From the cell containing the given text, extract its center point as [X, Y] coordinate. 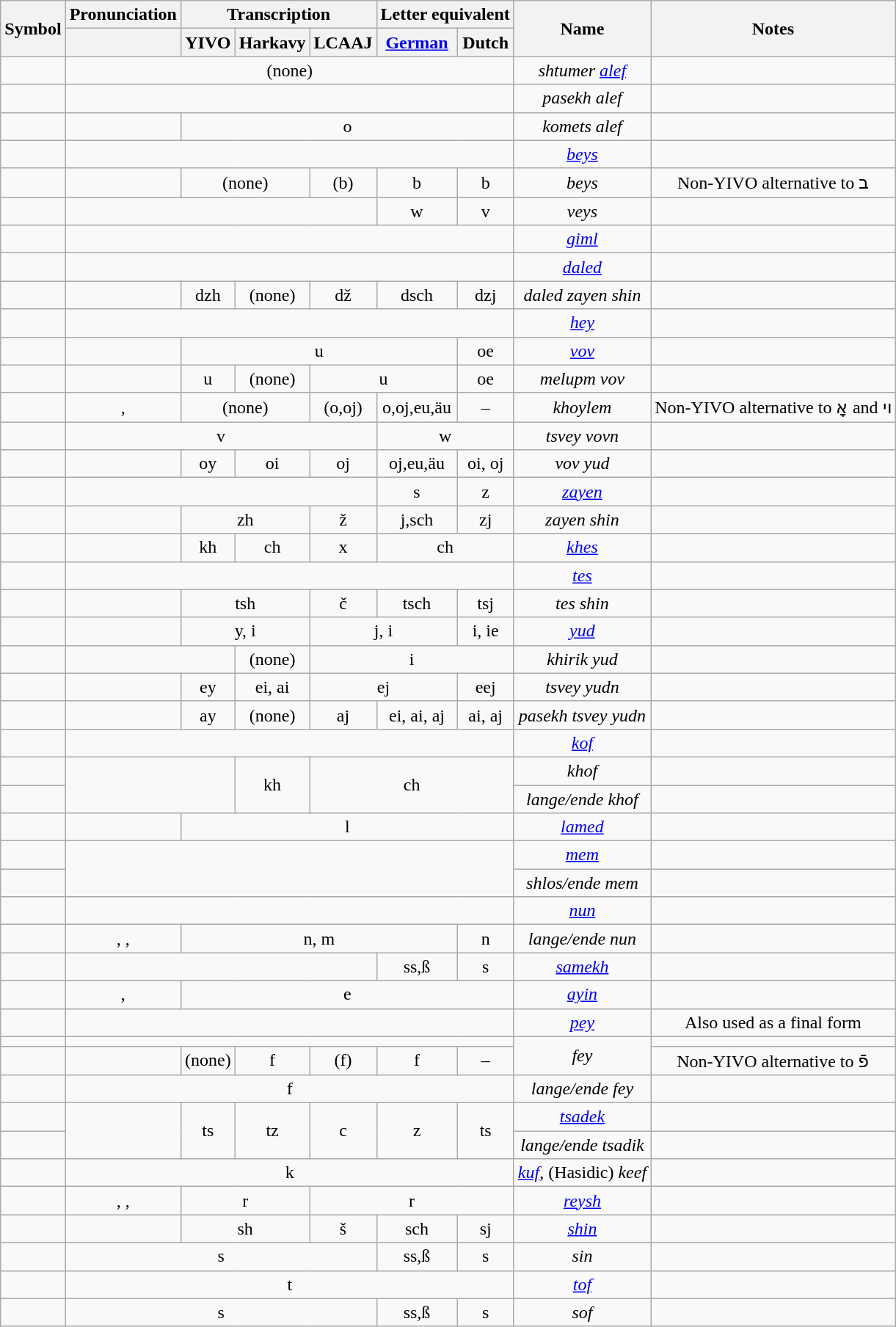
ayin [582, 995]
daled zayen shin [582, 295]
fey [582, 1055]
oi, oj [486, 464]
e [347, 995]
Symbol [33, 29]
Letter equivalent [445, 15]
tsj [486, 603]
Non-YIVO alternative to אָ and וי [773, 407]
o,oj,eu,äu [417, 407]
Also used as a final form [773, 1022]
komets alef [582, 126]
(f) [343, 1061]
lamed [582, 827]
zayen shin [582, 520]
zh [245, 520]
č [343, 603]
Name [582, 29]
ay [208, 715]
ei, ai, aj [417, 715]
dzj [486, 295]
LCAAJ [343, 43]
n, m [318, 939]
lange/ende tsadik [582, 1145]
ai, aj [486, 715]
lange/ende fey [582, 1089]
reysh [582, 1201]
Harkavy [272, 43]
hey [582, 323]
(o,oj) [343, 407]
lange/ende khof [582, 799]
Dutch [486, 43]
tsvey yudn [582, 687]
lange/ende nun [582, 939]
shtumer alef [582, 70]
dž [343, 295]
sof [582, 1312]
x [343, 548]
pasekh alef [582, 98]
shin [582, 1229]
ž [343, 520]
mem [582, 855]
khoylem [582, 407]
i [412, 659]
tsadek [582, 1117]
vov [582, 351]
pasekh tsvey yudn [582, 715]
veys [582, 211]
i, ie [486, 631]
vov yud [582, 464]
š [343, 1229]
Non-YIVO alternative to פֿ [773, 1061]
YIVO [208, 43]
Transcription [279, 15]
ej [383, 687]
tes shin [582, 603]
oj [343, 464]
tz [272, 1131]
sj [486, 1229]
oi [272, 464]
sh [245, 1229]
(b) [343, 183]
c [343, 1131]
giml [582, 239]
dzh [208, 295]
eej [486, 687]
ey [208, 687]
sch [417, 1229]
kof [582, 743]
khof [582, 771]
l [347, 827]
dsch [417, 295]
n [486, 939]
Non-YIVO alternative to ב [773, 183]
sin [582, 1257]
k [289, 1173]
nun [582, 911]
oy [208, 464]
o [347, 126]
zayen [582, 492]
zj [486, 520]
khes [582, 548]
aj [343, 715]
j,sch [417, 520]
samekh [582, 967]
shlos/ende mem [582, 883]
kuf, (Hasidic) keef [582, 1173]
tes [582, 575]
tof [582, 1284]
ei, ai [272, 687]
melupm vov [582, 379]
German [417, 43]
tsch [417, 603]
Pronunciation [123, 15]
khirik yud [582, 659]
y, i [245, 631]
yud [582, 631]
tsvey vovn [582, 436]
t [289, 1284]
j, i [383, 631]
daled [582, 267]
Notes [773, 29]
tsh [245, 603]
oj,eu,äu [417, 464]
pey [582, 1022]
